Find where the given text appears and provide that cell's center as [x, y] coordinate. 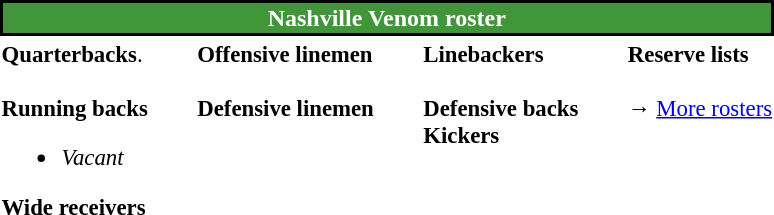
Nashville Venom roster [387, 18]
